For the text-containing cell, return its midpoint in [X, Y] coordinate format. 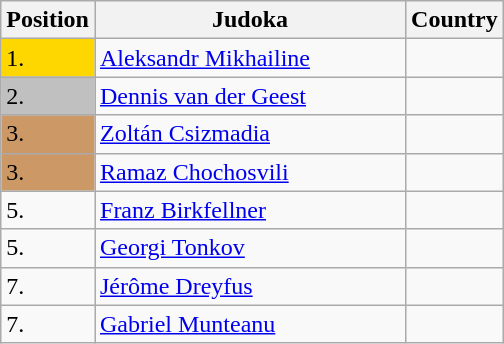
1. [48, 58]
Zoltán Csizmadia [250, 134]
Georgi Tonkov [250, 248]
Ramaz Chochosvili [250, 172]
Position [48, 20]
Judoka [250, 20]
Franz Birkfellner [250, 210]
Jérôme Dreyfus [250, 286]
Country [455, 20]
Dennis van der Geest [250, 96]
Aleksandr Mikhailine [250, 58]
Gabriel Munteanu [250, 324]
2. [48, 96]
